Extract the [x, y] coordinate from the center of the cell holding the provided text.  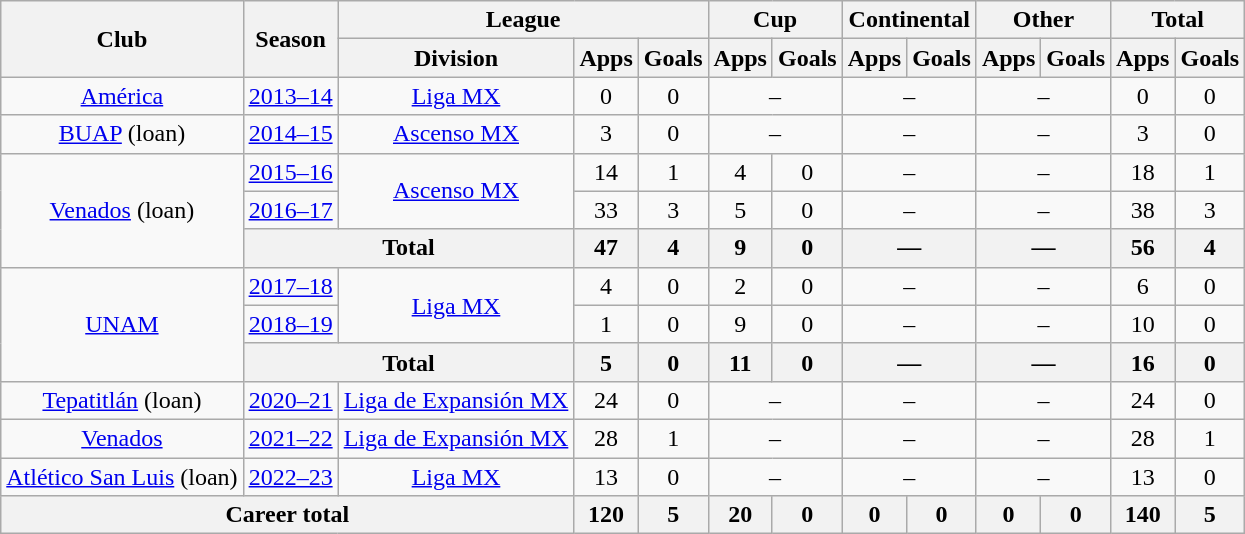
2022–23 [290, 477]
BUAP (loan) [122, 134]
Club [122, 39]
2015–16 [290, 172]
Atlético San Luis (loan) [122, 477]
Venados (loan) [122, 210]
2016–17 [290, 210]
6 [1143, 286]
Other [1043, 20]
2021–22 [290, 438]
Season [290, 39]
2 [740, 286]
140 [1143, 515]
Tepatitlán (loan) [122, 400]
2017–18 [290, 286]
League [523, 20]
2020–21 [290, 400]
120 [606, 515]
18 [1143, 172]
20 [740, 515]
Division [456, 58]
16 [1143, 362]
11 [740, 362]
2013–14 [290, 96]
2018–19 [290, 324]
38 [1143, 210]
Career total [288, 515]
Venados [122, 438]
47 [606, 248]
2014–15 [290, 134]
América [122, 96]
Continental [909, 20]
10 [1143, 324]
UNAM [122, 324]
33 [606, 210]
Cup [775, 20]
56 [1143, 248]
14 [606, 172]
